Locate the cell with the specified text and output its (x, y) center coordinate. 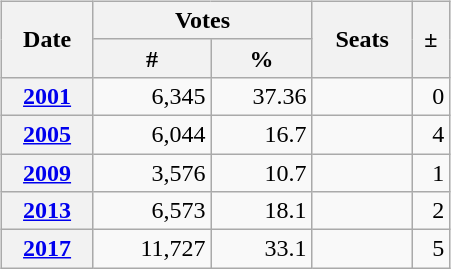
16.7 (262, 134)
% (262, 58)
10.7 (262, 173)
Votes (202, 20)
6,044 (152, 134)
1 (431, 173)
3,576 (152, 173)
2009 (47, 173)
± (431, 39)
0 (431, 96)
11,727 (152, 249)
2013 (47, 211)
2017 (47, 249)
37.36 (262, 96)
6,345 (152, 96)
2 (431, 211)
2005 (47, 134)
Date (47, 39)
Seats (362, 39)
2001 (47, 96)
4 (431, 134)
5 (431, 249)
# (152, 58)
33.1 (262, 249)
6,573 (152, 211)
18.1 (262, 211)
